Pinpoint the cell where the given text exists, returning its (x, y) midpoint coordinate. 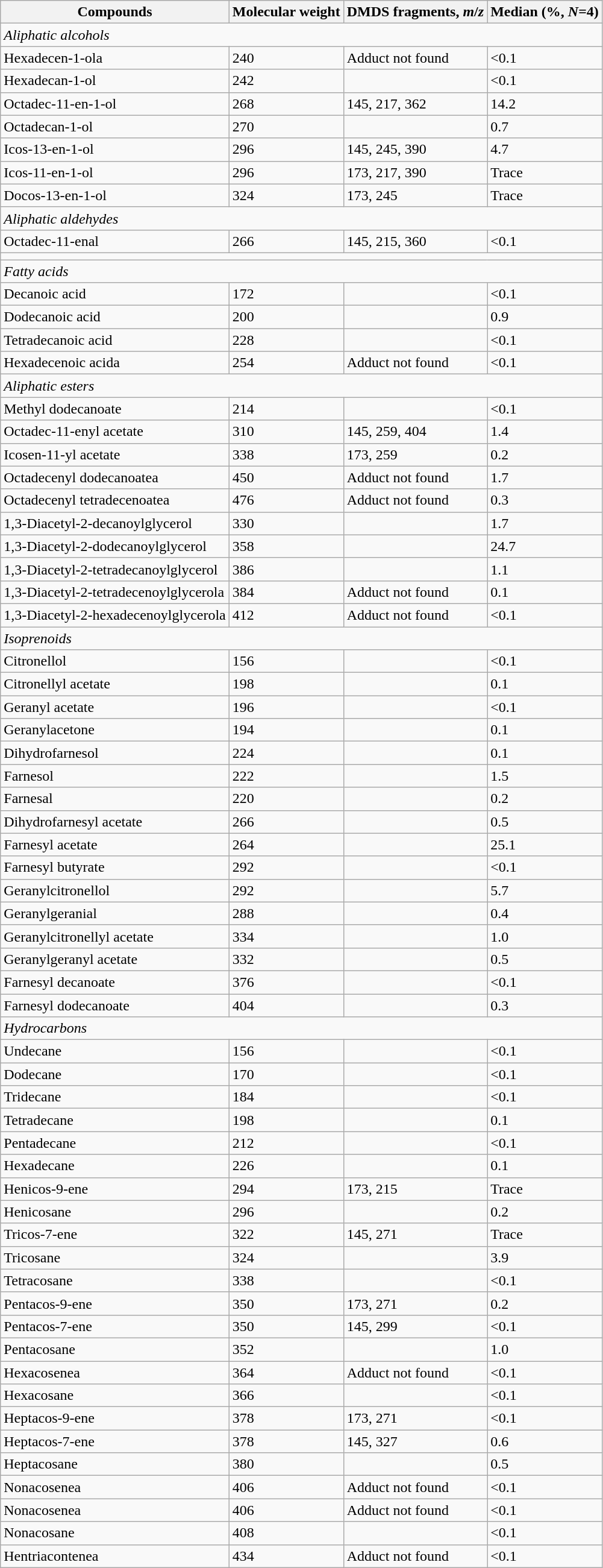
412 (286, 615)
358 (286, 546)
404 (286, 1005)
Hexadecenoic acida (115, 363)
Aliphatic alcohols (301, 35)
Methyl dodecanoate (115, 409)
Pentadecane (115, 1143)
322 (286, 1235)
450 (286, 477)
212 (286, 1143)
226 (286, 1166)
222 (286, 776)
268 (286, 104)
Hydrocarbons (301, 1028)
145, 299 (415, 1326)
0.9 (545, 317)
Octadecenyl dodecanoatea (115, 477)
Dodecane (115, 1074)
25.1 (545, 845)
288 (286, 913)
Geranylacetone (115, 730)
Compounds (115, 12)
1,3-Diacetyl-2-dodecanoylglycerol (115, 546)
Pentacos-7-ene (115, 1326)
1.1 (545, 569)
Octadec-11-enal (115, 241)
Geranylcitronellol (115, 890)
Isoprenoids (301, 638)
434 (286, 1556)
DMDS fragments, m/z (415, 12)
264 (286, 845)
200 (286, 317)
173, 215 (415, 1189)
Dodecanoic acid (115, 317)
Dihydrofarnesyl acetate (115, 822)
173, 259 (415, 455)
228 (286, 340)
194 (286, 730)
224 (286, 753)
1,3-Diacetyl-2-decanoylglycerol (115, 523)
145, 245, 390 (415, 150)
294 (286, 1189)
364 (286, 1373)
184 (286, 1097)
173, 245 (415, 195)
Geranylgeranyl acetate (115, 959)
384 (286, 592)
Farnesyl dodecanoate (115, 1005)
145, 217, 362 (415, 104)
Docos-13-en-1-ol (115, 195)
145, 215, 360 (415, 241)
Henicosane (115, 1212)
Heptacosane (115, 1464)
Henicos-9-ene (115, 1189)
214 (286, 409)
3.9 (545, 1258)
Geranylgeranial (115, 913)
332 (286, 959)
220 (286, 799)
386 (286, 569)
Tridecane (115, 1097)
Farnesol (115, 776)
Dihydrofarnesol (115, 753)
1,3-Diacetyl-2-tetradecanoylglycerol (115, 569)
Geranylcitronellyl acetate (115, 936)
Tricosane (115, 1258)
380 (286, 1464)
366 (286, 1396)
Hexacosane (115, 1396)
Icos-11-en-1-ol (115, 172)
173, 217, 390 (415, 172)
Octadecan-1-ol (115, 127)
254 (286, 363)
5.7 (545, 890)
Nonacosane (115, 1533)
Tricos-7-ene (115, 1235)
196 (286, 707)
14.2 (545, 104)
Farnesyl butyrate (115, 867)
Octadecenyl tetradecenoatea (115, 500)
Undecane (115, 1051)
Tetracosane (115, 1280)
Octadec-11-en-1-ol (115, 104)
145, 271 (415, 1235)
0.7 (545, 127)
Pentacosane (115, 1349)
Tetradecane (115, 1120)
Farnesal (115, 799)
Hexacosenea (115, 1373)
Citronellol (115, 661)
Molecular weight (286, 12)
Icos-13-en-1-ol (115, 150)
145, 259, 404 (415, 432)
170 (286, 1074)
Decanoic acid (115, 294)
Citronellyl acetate (115, 684)
Aliphatic aldehydes (301, 218)
172 (286, 294)
Fatty acids (301, 271)
Median (%, N=4) (545, 12)
145, 327 (415, 1441)
352 (286, 1349)
Tetradecanoic acid (115, 340)
Farnesyl acetate (115, 845)
1,3-Diacetyl-2-hexadecenoylglycerola (115, 615)
1.5 (545, 776)
Pentacos-9-ene (115, 1303)
476 (286, 500)
270 (286, 127)
Farnesyl decanoate (115, 982)
Hexadecan-1-ol (115, 81)
376 (286, 982)
24.7 (545, 546)
Icosen-11-yl acetate (115, 455)
334 (286, 936)
Hexadecen-1-ola (115, 58)
1,3-Diacetyl-2-tetradecenoylglycerola (115, 592)
Heptacos-9-ene (115, 1418)
310 (286, 432)
Octadec-11-enyl acetate (115, 432)
Hentriacontenea (115, 1556)
Hexadecane (115, 1166)
240 (286, 58)
0.4 (545, 913)
Aliphatic esters (301, 386)
242 (286, 81)
Heptacos-7-ene (115, 1441)
0.6 (545, 1441)
1.4 (545, 432)
408 (286, 1533)
Geranyl acetate (115, 707)
330 (286, 523)
4.7 (545, 150)
